From the cell containing the given text, extract its center point as [x, y] coordinate. 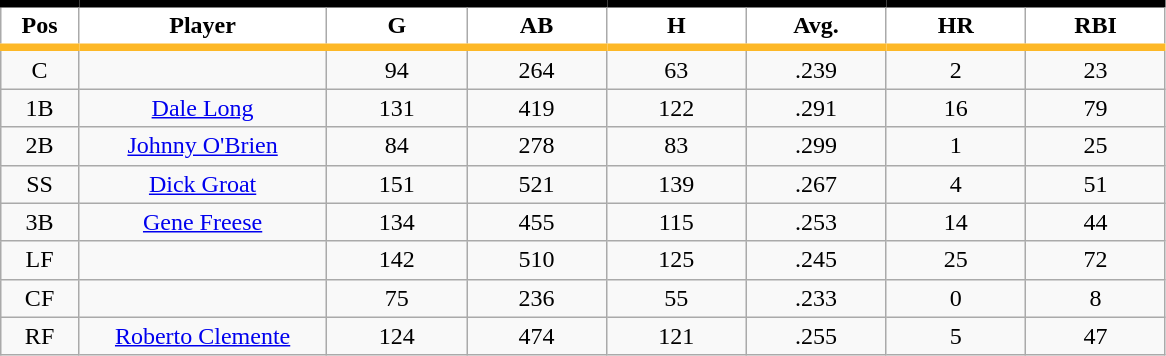
124 [397, 336]
RBI [1096, 26]
419 [537, 108]
4 [956, 184]
LF [40, 260]
Player [202, 26]
115 [676, 222]
.299 [816, 146]
139 [676, 184]
72 [1096, 260]
Avg. [816, 26]
Pos [40, 26]
Dale Long [202, 108]
55 [676, 298]
79 [1096, 108]
278 [537, 146]
SS [40, 184]
47 [1096, 336]
510 [537, 260]
521 [537, 184]
75 [397, 298]
14 [956, 222]
.233 [816, 298]
84 [397, 146]
2 [956, 68]
455 [537, 222]
236 [537, 298]
H [676, 26]
94 [397, 68]
G [397, 26]
.245 [816, 260]
83 [676, 146]
CF [40, 298]
63 [676, 68]
51 [1096, 184]
HR [956, 26]
Dick Groat [202, 184]
8 [1096, 298]
134 [397, 222]
122 [676, 108]
264 [537, 68]
.253 [816, 222]
44 [1096, 222]
142 [397, 260]
3B [40, 222]
RF [40, 336]
.291 [816, 108]
C [40, 68]
Johnny O'Brien [202, 146]
.239 [816, 68]
2B [40, 146]
16 [956, 108]
131 [397, 108]
1 [956, 146]
.267 [816, 184]
Gene Freese [202, 222]
AB [537, 26]
125 [676, 260]
121 [676, 336]
.255 [816, 336]
Roberto Clemente [202, 336]
0 [956, 298]
23 [1096, 68]
1B [40, 108]
151 [397, 184]
474 [537, 336]
5 [956, 336]
